For the text-containing cell, return its midpoint in [x, y] coordinate format. 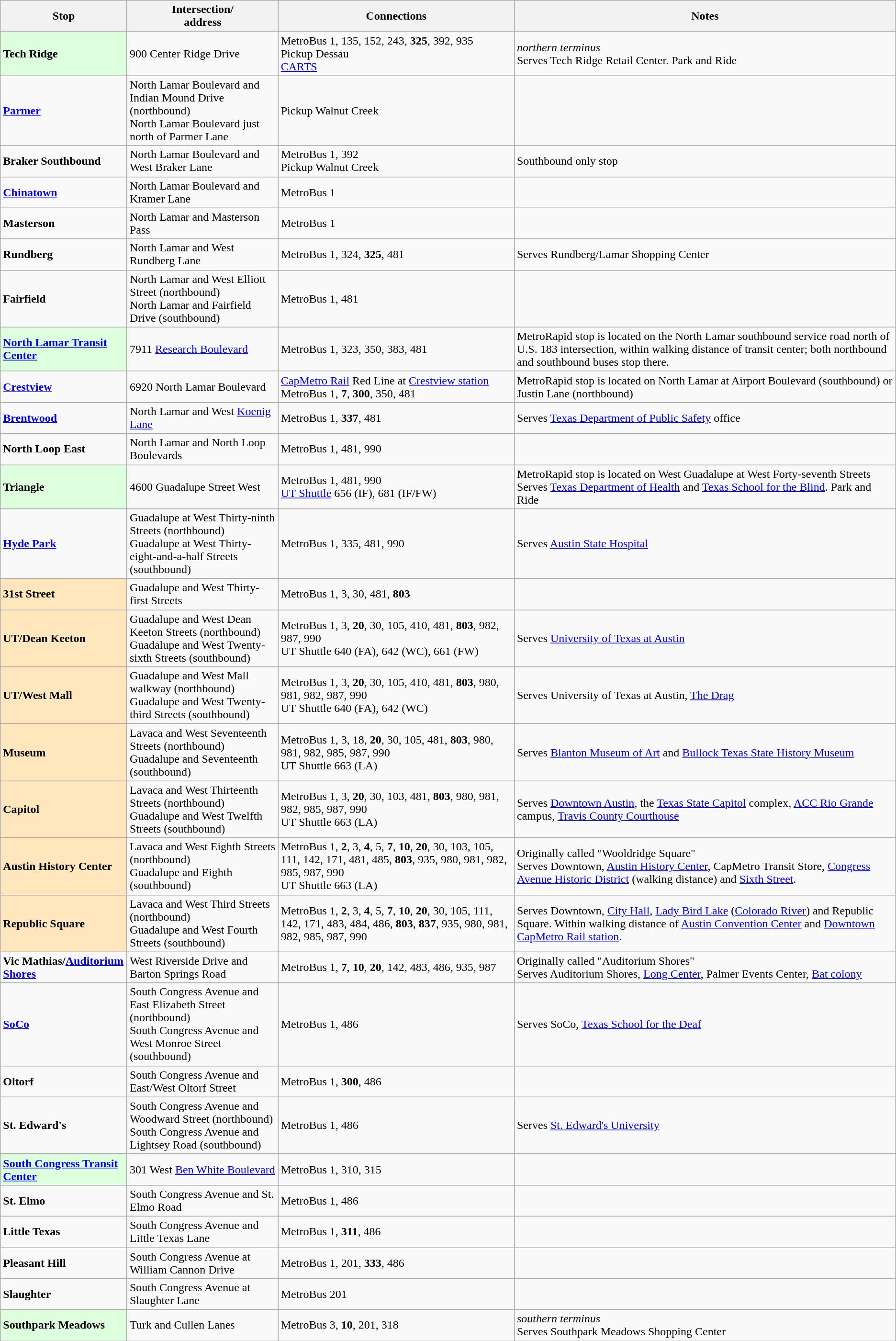
MetroBus 1, 311, 486 [396, 1231]
Vic Mathias/Auditorium Shores [64, 967]
North Lamar and West Elliott Street (northbound)North Lamar and Fairfield Drive (southbound) [202, 299]
Crestview [64, 387]
MetroBus 1, 300, 486 [396, 1081]
North Lamar Transit Center [64, 349]
northern terminusServes Tech Ridge Retail Center. Park and Ride [705, 54]
Southbound only stop [705, 161]
Braker Southbound [64, 161]
Guadalupe and West Dean Keeton Streets (northbound)Guadalupe and West Twenty-sixth Streets (southbound) [202, 639]
900 Center Ridge Drive [202, 54]
South Congress Avenue and St. Elmo Road [202, 1201]
Stop [64, 16]
Serves University of Texas at Austin [705, 639]
MetroBus 201 [396, 1295]
Museum [64, 753]
Capitol [64, 809]
North Lamar and West Koenig Lane [202, 417]
North Lamar and Masterson Pass [202, 223]
Brentwood [64, 417]
Masterson [64, 223]
North Lamar and North Loop Boulevards [202, 449]
Guadalupe at West Thirty-ninth Streets (northbound)Guadalupe at West Thirty-eight-and-a-half Streets (southbound) [202, 544]
Turk and Cullen Lanes [202, 1325]
MetroBus 1, 7, 10, 20, 142, 483, 486, 935, 987 [396, 967]
Serves St. Edward's University [705, 1125]
Serves Rundberg/Lamar Shopping Center [705, 255]
MetroBus 1, 481, 990 [396, 449]
MetroBus 1, 392Pickup Walnut Creek [396, 161]
Chinatown [64, 192]
4600 Guadalupe Street West [202, 486]
MetroBus 3, 10, 201, 318 [396, 1325]
301 West Ben White Boulevard [202, 1169]
St. Edward's [64, 1125]
MetroBus 1, 3, 20, 30, 103, 481, 803, 980, 981, 982, 985, 987, 990UT Shuttle 663 (LA) [396, 809]
Intersection/address [202, 16]
6920 North Lamar Boulevard [202, 387]
Notes [705, 16]
Rundberg [64, 255]
Austin History Center [64, 867]
MetroBus 1, 3, 30, 481, 803 [396, 595]
North Lamar Boulevard and Kramer Lane [202, 192]
Serves Austin State Hospital [705, 544]
South Congress Avenue at William Cannon Drive [202, 1263]
Serves Blanton Museum of Art and Bullock Texas State History Museum [705, 753]
7911 Research Boulevard [202, 349]
Guadalupe and West Mall walkway (northbound)Guadalupe and West Twenty-third Streets (southbound) [202, 695]
Pickup Walnut Creek [396, 111]
Hyde Park [64, 544]
MetroBus 1, 324, 325, 481 [396, 255]
Oltorf [64, 1081]
South Congress Avenue and East Elizabeth Street (northbound)South Congress Avenue and West Monroe Street (southbound) [202, 1025]
Serves Texas Department of Public Safety office [705, 417]
Lavaca and West Seventeenth Streets (northbound)Guadalupe and Seventeenth (southbound) [202, 753]
Connections [396, 16]
CapMetro Rail Red Line at Crestview stationMetroBus 1, 7, 300, 350, 481 [396, 387]
MetroBus 1, 323, 350, 383, 481 [396, 349]
Lavaca and West Eighth Streets (northbound)Guadalupe and Eighth (southbound) [202, 867]
Serves Downtown Austin, the Texas State Capitol complex, ACC Rio Grande campus, Travis County Courthouse [705, 809]
UT/West Mall [64, 695]
Little Texas [64, 1231]
MetroBus 1, 310, 315 [396, 1169]
MetroBus 1, 3, 18, 20, 30, 105, 481, 803, 980, 981, 982, 985, 987, 990UT Shuttle 663 (LA) [396, 753]
South Congress Avenue and Little Texas Lane [202, 1231]
MetroBus 1, 2, 3, 4, 5, 7, 10, 20, 30, 103, 105, 111, 142, 171, 481, 485, 803, 935, 980, 981, 982, 985, 987, 990UT Shuttle 663 (LA) [396, 867]
Republic Square [64, 923]
West Riverside Drive and Barton Springs Road [202, 967]
SoCo [64, 1025]
UT/Dean Keeton [64, 639]
31st Street [64, 595]
MetroBus 1, 337, 481 [396, 417]
Tech Ridge [64, 54]
Southpark Meadows [64, 1325]
MetroBus 1, 2, 3, 4, 5, 7, 10, 20, 30, 105, 111, 142, 171, 483, 484, 486, 803, 837, 935, 980, 981, 982, 985, 987, 990 [396, 923]
MetroBus 1, 481 [396, 299]
North Lamar and West Rundberg Lane [202, 255]
Pleasant Hill [64, 1263]
southern terminusServes Southpark Meadows Shopping Center [705, 1325]
North Lamar Boulevard and Indian Mound Drive (northbound)North Lamar Boulevard just north of Parmer Lane [202, 111]
MetroRapid stop is located on North Lamar at Airport Boulevard (southbound) or Justin Lane (northbound) [705, 387]
South Congress Avenue at Slaughter Lane [202, 1295]
South Congress Avenue and Woodward Street (northbound)South Congress Avenue and Lightsey Road (southbound) [202, 1125]
Fairfield [64, 299]
MetroBus 1, 335, 481, 990 [396, 544]
Parmer [64, 111]
Guadalupe and West Thirty-first Streets [202, 595]
Lavaca and West Third Streets (northbound)Guadalupe and West Fourth Streets (southbound) [202, 923]
Originally called "Auditorium Shores"Serves Auditorium Shores, Long Center, Palmer Events Center, Bat colony [705, 967]
MetroBus 1, 3, 20, 30, 105, 410, 481, 803, 980, 981, 982, 987, 990UT Shuttle 640 (FA), 642 (WC) [396, 695]
MetroBus 1, 201, 333, 486 [396, 1263]
South Congress Transit Center [64, 1169]
South Congress Avenue and East/West Oltorf Street [202, 1081]
North Lamar Boulevard and West Braker Lane [202, 161]
Lavaca and West Thirteenth Streets (northbound)Guadalupe and West Twelfth Streets (southbound) [202, 809]
Serves University of Texas at Austin, The Drag [705, 695]
Slaughter [64, 1295]
St. Elmo [64, 1201]
MetroBus 1, 481, 990UT Shuttle 656 (IF), 681 (IF/FW) [396, 486]
North Loop East [64, 449]
MetroBus 1, 135, 152, 243, 325, 392, 935Pickup DessauCARTS [396, 54]
Triangle [64, 486]
MetroBus 1, 3, 20, 30, 105, 410, 481, 803, 982, 987, 990UT Shuttle 640 (FA), 642 (WC), 661 (FW) [396, 639]
Serves SoCo, Texas School for the Deaf [705, 1025]
